Extract the (X, Y) coordinate from the center of the cell holding the provided text.  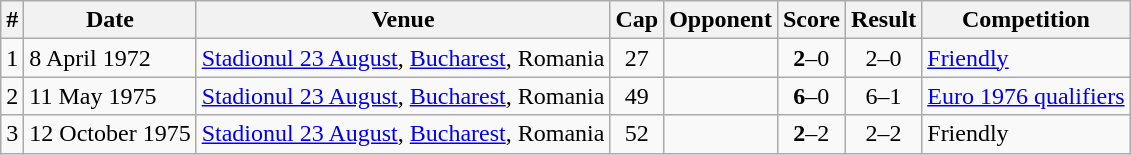
Result (883, 20)
3 (12, 134)
52 (637, 134)
1 (12, 58)
27 (637, 58)
Date (110, 20)
6–1 (883, 96)
11 May 1975 (110, 96)
Competition (1026, 20)
# (12, 20)
12 October 1975 (110, 134)
2 (12, 96)
49 (637, 96)
Euro 1976 qualifiers (1026, 96)
8 April 1972 (110, 58)
Opponent (721, 20)
Score (811, 20)
Venue (403, 20)
Cap (637, 20)
6–0 (811, 96)
